Search for the cell housing the specified text and yield its [x, y] center coordinate. 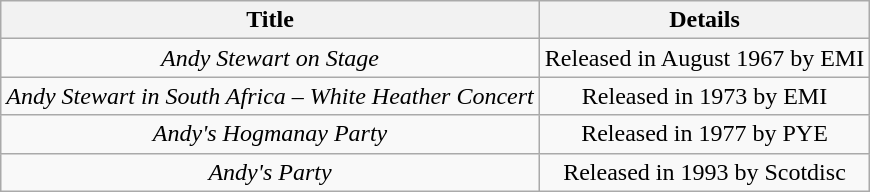
Title [270, 20]
Released in 1993 by Scotdisc [704, 172]
Released in 1977 by PYE [704, 134]
Released in August 1967 by EMI [704, 58]
Andy Stewart on Stage [270, 58]
Andy Stewart in South Africa – White Heather Concert [270, 96]
Andy's Party [270, 172]
Details [704, 20]
Released in 1973 by EMI [704, 96]
Andy's Hogmanay Party [270, 134]
